Return [X, Y] of the center of cell containing provided text 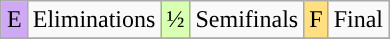
E [14, 20]
Final [358, 20]
Eliminations [94, 20]
F [316, 20]
Semifinals [247, 20]
½ [176, 20]
